Identify which cell holds the provided text, then report its [X, Y] central coordinate. 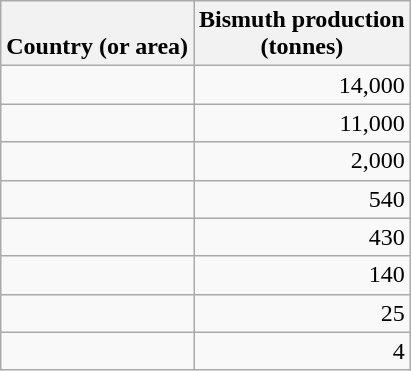
14,000 [302, 85]
11,000 [302, 123]
2,000 [302, 161]
Country (or area) [98, 34]
540 [302, 199]
140 [302, 275]
4 [302, 351]
Bismuth production(tonnes) [302, 34]
25 [302, 313]
430 [302, 237]
